Detect which cell encompasses the target text, then output its (x, y) center coordinate. 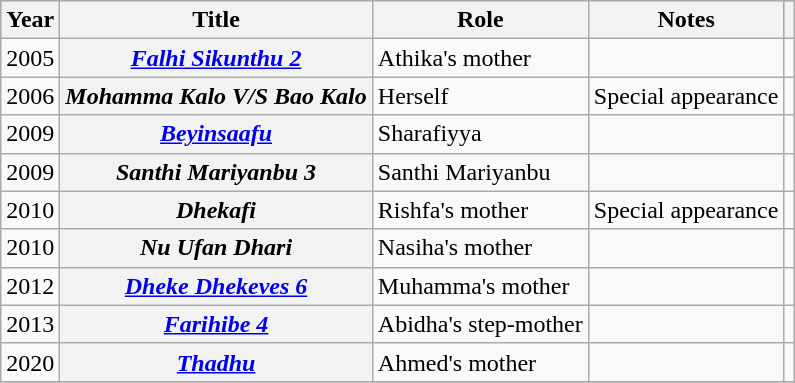
2006 (30, 96)
Farihibe 4 (216, 324)
Sharafiyya (480, 134)
Role (480, 20)
Santhi Mariyanbu 3 (216, 172)
Title (216, 20)
Falhi Sikunthu 2 (216, 58)
Herself (480, 96)
Dhekafi (216, 210)
Notes (686, 20)
Mohamma Kalo V/S Bao Kalo (216, 96)
Dheke Dhekeves 6 (216, 286)
2020 (30, 362)
Santhi Mariyanbu (480, 172)
2012 (30, 286)
2005 (30, 58)
Nu Ufan Dhari (216, 248)
Rishfa's mother (480, 210)
Beyinsaafu (216, 134)
Nasiha's mother (480, 248)
Thadhu (216, 362)
Muhamma's mother (480, 286)
Year (30, 20)
Ahmed's mother (480, 362)
Abidha's step-mother (480, 324)
2013 (30, 324)
Athika's mother (480, 58)
